Determine the (X, Y) coordinate at the center of the cell enclosing the given text.  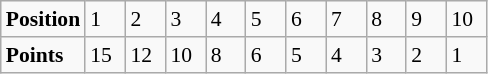
9 (426, 19)
12 (145, 55)
Points (43, 55)
15 (105, 55)
Position (43, 19)
7 (346, 19)
